Provide the (X, Y) coordinate of the cell's center where the given text is located.  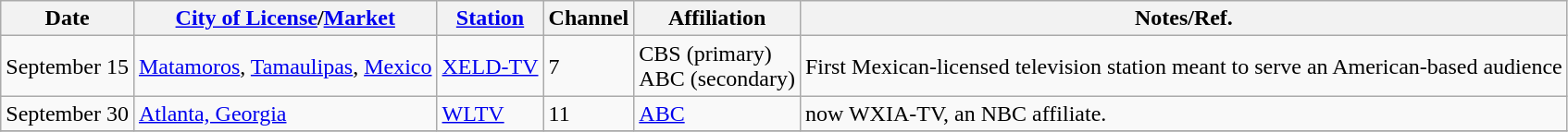
7 (589, 66)
CBS (primary) ABC (secondary) (717, 66)
Affiliation (717, 18)
City of License/Market (285, 18)
Matamoros, Tamaulipas, Mexico (285, 66)
September 15 (68, 66)
September 30 (68, 114)
XELD-TV (491, 66)
11 (589, 114)
First Mexican-licensed television station meant to serve an American-based audience (1183, 66)
Atlanta, Georgia (285, 114)
WLTV (491, 114)
now WXIA-TV, an NBC affiliate. (1183, 114)
Notes/Ref. (1183, 18)
ABC (717, 114)
Date (68, 18)
Station (491, 18)
Channel (589, 18)
